Search for the cell housing the specified text and yield its [X, Y] center coordinate. 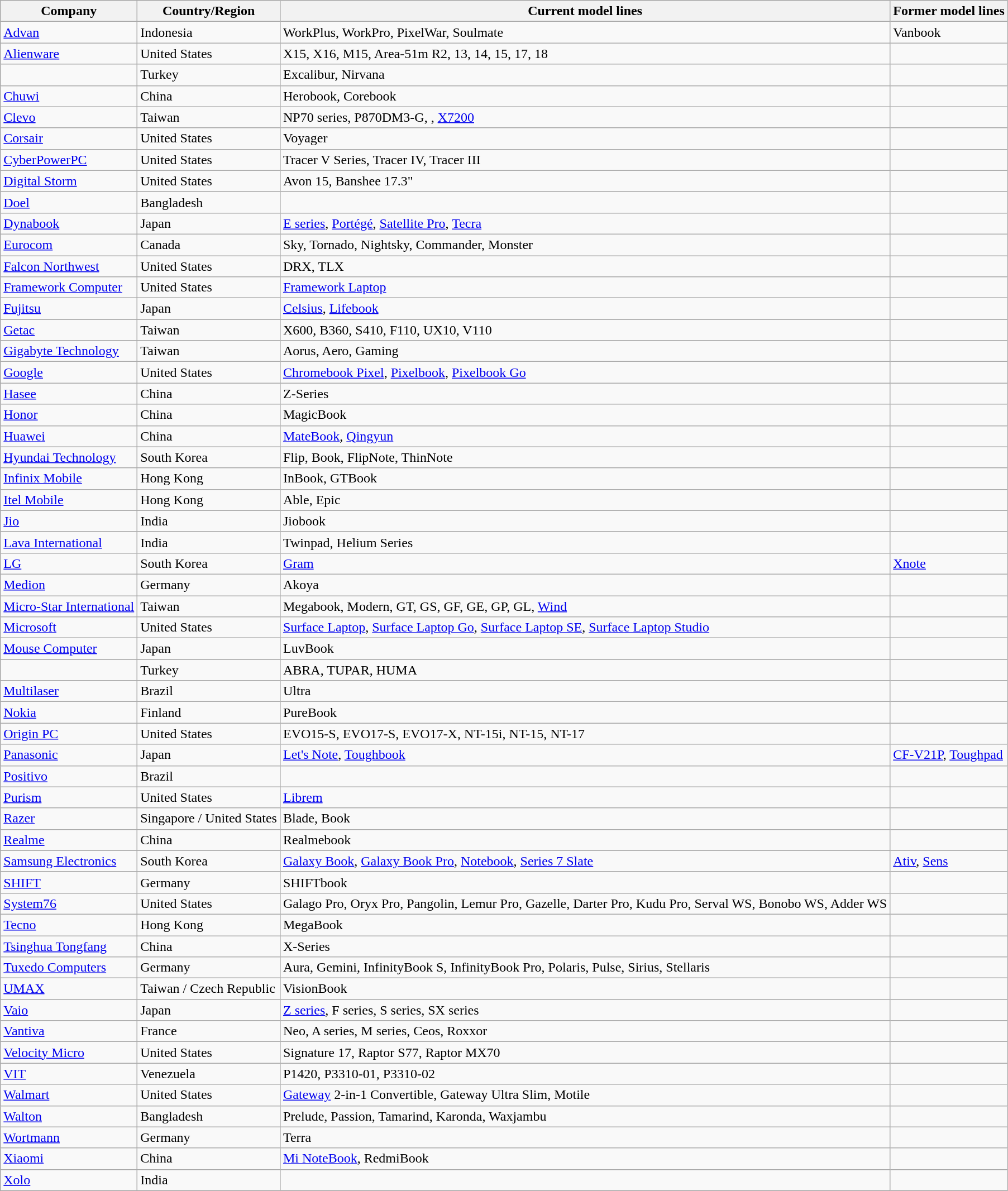
X600, B360, S410, F110, UX10, V110 [585, 330]
Mi NoteBook, RedmiBook [585, 1159]
Digital Storm [69, 181]
SHIFTbook [585, 882]
X-Series [585, 946]
Jio [69, 521]
Eurocom [69, 245]
E series, Portégé, Satellite Pro, Tecra [585, 223]
LuvBook [585, 649]
MagicBook [585, 415]
Akoya [585, 585]
Neo, A series, M series, Ceos, Roxxor [585, 1031]
Chuwi [69, 96]
NP70 series, P870DM3-G, , X7200 [585, 117]
Chromebook Pixel, Pixelbook, Pixelbook Go [585, 372]
Indonesia [209, 32]
Venezuela [209, 1074]
Infinix Mobile [69, 479]
Micro-Star International [69, 606]
ABRA, TUPAR, HUMA [585, 670]
Panasonic [69, 755]
LG [69, 563]
Ultra [585, 691]
Megabook, Modern, GT, GS, GF, GE, GP, GL, Wind [585, 606]
Huawei [69, 436]
France [209, 1031]
Hyundai Technology [69, 457]
Terra [585, 1137]
Prelude, Passion, Tamarind, Karonda, Waxjambu [585, 1116]
Walton [69, 1116]
Aorus, Aero, Gaming [585, 351]
Singapore / United States [209, 819]
Medion [69, 585]
Celsius, Lifebook [585, 309]
Alienware [69, 54]
Sky, Tornado, Nightsky, Commander, Monster [585, 245]
Current model lines [585, 11]
Let's Note, Toughbook [585, 755]
Razer [69, 819]
Advan [69, 32]
Gateway 2-in-1 Convertible, Gateway Ultra Slim, Motile [585, 1095]
Walmart [69, 1095]
Samsung Electronics [69, 861]
Able, Epic [585, 500]
Vanbook [949, 32]
Origin PC [69, 734]
Multilaser [69, 691]
Surface Laptop, Surface Laptop Go, Surface Laptop SE, Surface Laptop Studio [585, 628]
Hasee [69, 394]
Tsinghua Tongfang [69, 946]
Jiobook [585, 521]
PureBook [585, 712]
Ativ, Sens [949, 861]
Google [69, 372]
CF-V21P, Toughpad [949, 755]
Falcon Northwest [69, 266]
Nokia [69, 712]
Tecno [69, 925]
Finland [209, 712]
X15, X16, M15, Area-51m R2, 13, 14, 15, 17, 18 [585, 54]
WorkPlus, WorkPro, PixelWar, Soulmate [585, 32]
Twinpad, Helium Series [585, 542]
Herobook, Corebook [585, 96]
VIT [69, 1074]
Velocity Micro [69, 1053]
Tracer V Series, Tracer IV, Tracer III [585, 160]
Itel Mobile [69, 500]
Blade, Book [585, 819]
Xnote [949, 563]
Excalibur, Nirvana [585, 75]
Flip, Book, FlipNote, ThinNote [585, 457]
Doel [69, 202]
Dynabook [69, 223]
Canada [209, 245]
Galago Pro, Oryx Pro, Pangolin, Lemur Pro, Gazelle, Darter Pro, Kudu Pro, Serval WS, Bonobo WS, Adder WS [585, 903]
Company [69, 11]
DRX, TLX [585, 266]
Z-Series [585, 394]
Getac [69, 330]
Taiwan / Czech Republic [209, 989]
Vaio [69, 1010]
Vantiva [69, 1031]
InBook, GTBook [585, 479]
EVO15-S, EVO17-S, EVO17-X, NT-15i, NT-15, NT-17 [585, 734]
CyberPowerPC [69, 160]
Galaxy Book, Galaxy Book Pro, Notebook, Series 7 Slate [585, 861]
Clevo [69, 117]
Corsair [69, 138]
Gigabyte Technology [69, 351]
Xolo [69, 1180]
MegaBook [585, 925]
Honor [69, 415]
P1420, P3310-01, P3310-02 [585, 1074]
VisionBook [585, 989]
UMAX [69, 989]
Fujitsu [69, 309]
Tuxedo Computers [69, 968]
Avon 15, Banshee 17.3" [585, 181]
Gram [585, 563]
Realme [69, 840]
MateBook, Qingyun [585, 436]
Librem [585, 797]
Aura, Gemini, InfinityBook S, InfinityBook Pro, Polaris, Pulse, Sirius, Stellaris [585, 968]
Signature 17, Raptor S77, Raptor MX70 [585, 1053]
Country/Region [209, 11]
Purism [69, 797]
Xiaomi [69, 1159]
Framework Computer [69, 288]
Microsoft [69, 628]
Mouse Computer [69, 649]
Wortmann [69, 1137]
Z series, F series, S series, SX series [585, 1010]
Lava International [69, 542]
Realmebook [585, 840]
Positivo [69, 776]
SHIFT [69, 882]
Framework Laptop [585, 288]
Former model lines [949, 11]
Voyager [585, 138]
System76 [69, 903]
